Return the [X, Y] coordinate for the center point of the cell that contains the specified text.  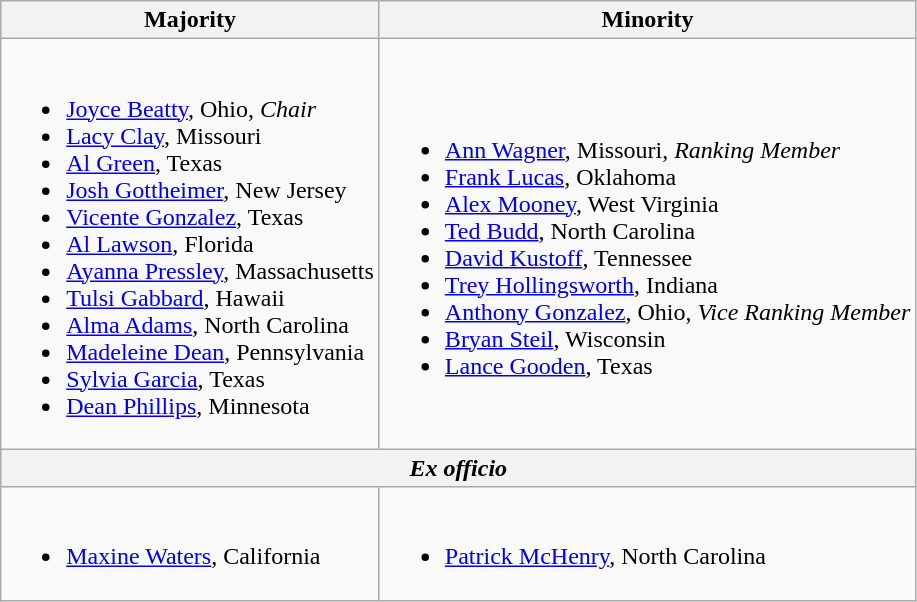
Ex officio [458, 468]
Maxine Waters, California [190, 544]
Minority [647, 20]
Patrick McHenry, North Carolina [647, 544]
Majority [190, 20]
